Scan for the cell matching the given text and deliver its [x, y] coordinate at center. 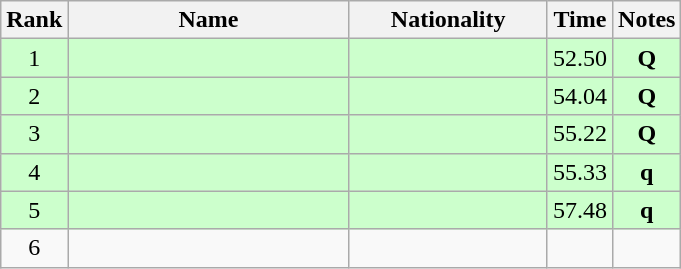
57.48 [580, 210]
Name [208, 20]
Notes [647, 20]
6 [34, 248]
Time [580, 20]
3 [34, 134]
55.33 [580, 172]
52.50 [580, 58]
54.04 [580, 96]
Nationality [448, 20]
2 [34, 96]
Rank [34, 20]
4 [34, 172]
5 [34, 210]
1 [34, 58]
55.22 [580, 134]
